Capture the cell that displays the provided text and extract its (X, Y) central coordinate. 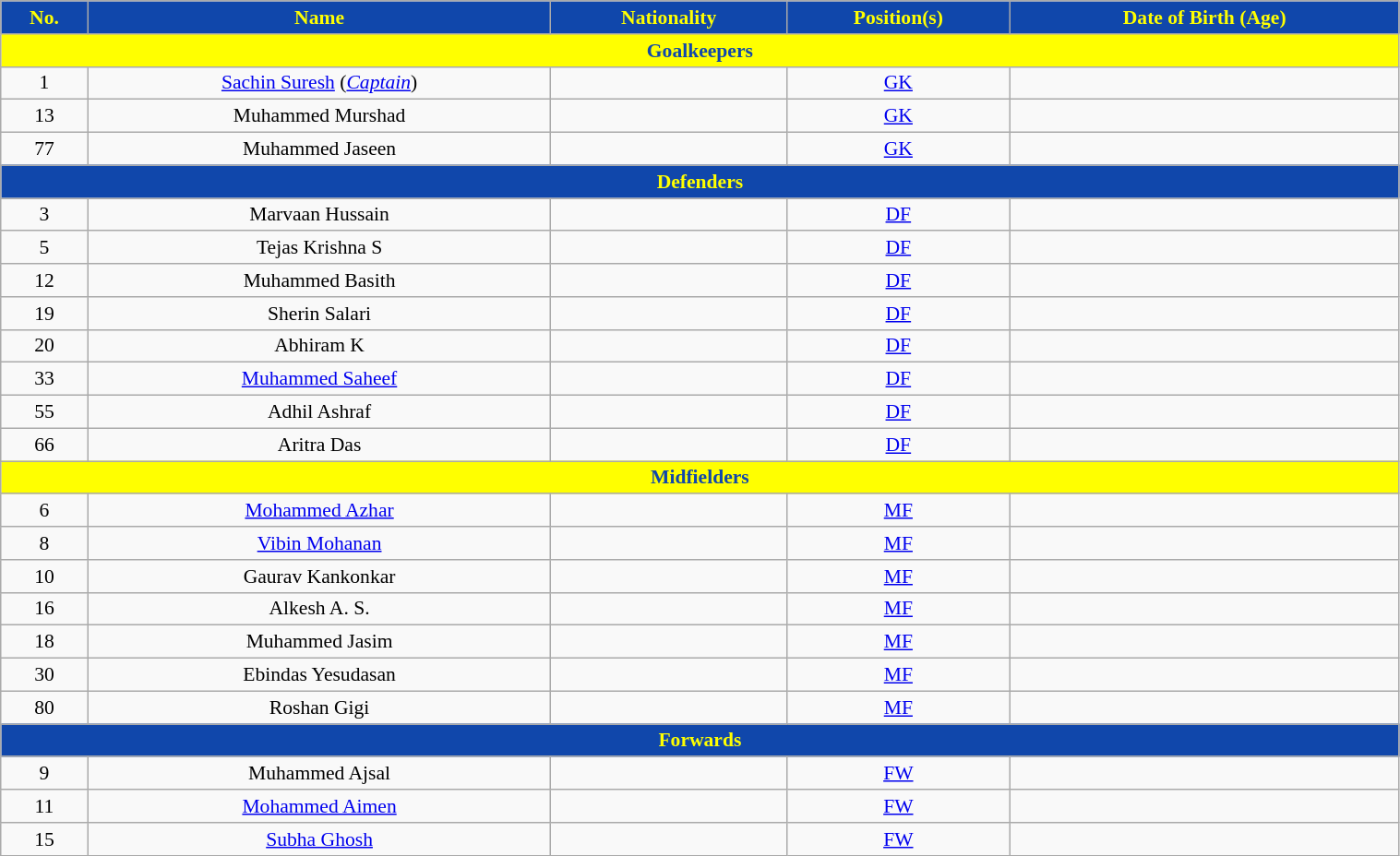
1 (44, 83)
Alkesh A. S. (319, 609)
10 (44, 577)
18 (44, 642)
55 (44, 412)
Name (319, 18)
6 (44, 511)
Nationality (668, 18)
Muhammed Ajsal (319, 774)
30 (44, 675)
Tejas Krishna S (319, 248)
20 (44, 346)
Forwards (700, 741)
9 (44, 774)
Date of Birth (Age) (1204, 18)
Marvaan Hussain (319, 215)
80 (44, 707)
77 (44, 149)
5 (44, 248)
No. (44, 18)
12 (44, 280)
Defenders (700, 182)
15 (44, 839)
Gaurav Kankonkar (319, 577)
Ebindas Yesudasan (319, 675)
13 (44, 116)
3 (44, 215)
19 (44, 314)
Muhammed Saheef (319, 379)
Roshan Gigi (319, 707)
Muhammed Jasim (319, 642)
Muhammed Murshad (319, 116)
66 (44, 445)
Sachin Suresh (Captain) (319, 83)
Muhammed Basith (319, 280)
Mohammed Aimen (319, 806)
Aritra Das (319, 445)
Subha Ghosh (319, 839)
33 (44, 379)
16 (44, 609)
Midfielders (700, 478)
Abhiram K (319, 346)
11 (44, 806)
Sherin Salari (319, 314)
Position(s) (898, 18)
Vibin Mohanan (319, 543)
Muhammed Jaseen (319, 149)
Adhil Ashraf (319, 412)
Mohammed Azhar (319, 511)
8 (44, 543)
Goalkeepers (700, 51)
